Determine the (x, y) coordinate at the center of the cell enclosing the given text.  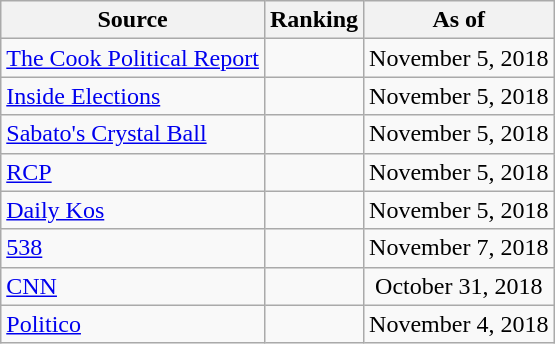
November 4, 2018 (459, 324)
RCP (133, 172)
The Cook Political Report (133, 58)
November 7, 2018 (459, 248)
Politico (133, 324)
Inside Elections (133, 96)
Ranking (314, 20)
October 31, 2018 (459, 286)
538 (133, 248)
CNN (133, 286)
As of (459, 20)
Source (133, 20)
Sabato's Crystal Ball (133, 134)
Daily Kos (133, 210)
